Detect which cell encompasses the target text, then output its (X, Y) center coordinate. 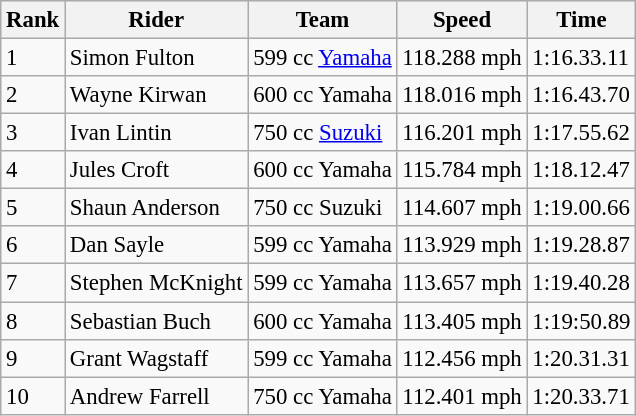
Simon Fulton (156, 58)
Rider (156, 20)
Shaun Anderson (156, 208)
113.657 mph (462, 283)
Jules Croft (156, 170)
1:18.12.47 (582, 170)
Speed (462, 20)
115.784 mph (462, 170)
10 (33, 396)
6 (33, 245)
Sebastian Buch (156, 321)
7 (33, 283)
Ivan Lintin (156, 133)
Andrew Farrell (156, 396)
Wayne Kirwan (156, 95)
116.201 mph (462, 133)
9 (33, 358)
5 (33, 208)
118.288 mph (462, 58)
114.607 mph (462, 208)
1:20.31.31 (582, 358)
4 (33, 170)
1:16.43.70 (582, 95)
113.929 mph (462, 245)
118.016 mph (462, 95)
1 (33, 58)
112.401 mph (462, 396)
Rank (33, 20)
1:19:50.89 (582, 321)
Dan Sayle (156, 245)
Time (582, 20)
113.405 mph (462, 321)
112.456 mph (462, 358)
8 (33, 321)
1:17.55.62 (582, 133)
1:20.33.71 (582, 396)
3 (33, 133)
1:19.00.66 (582, 208)
1:19.40.28 (582, 283)
1:16.33.11 (582, 58)
1:19.28.87 (582, 245)
Team (322, 20)
2 (33, 95)
Stephen McKnight (156, 283)
Grant Wagstaff (156, 358)
750 cc Yamaha (322, 396)
